Extract the [x, y] coordinate from the center of the cell holding the provided text.  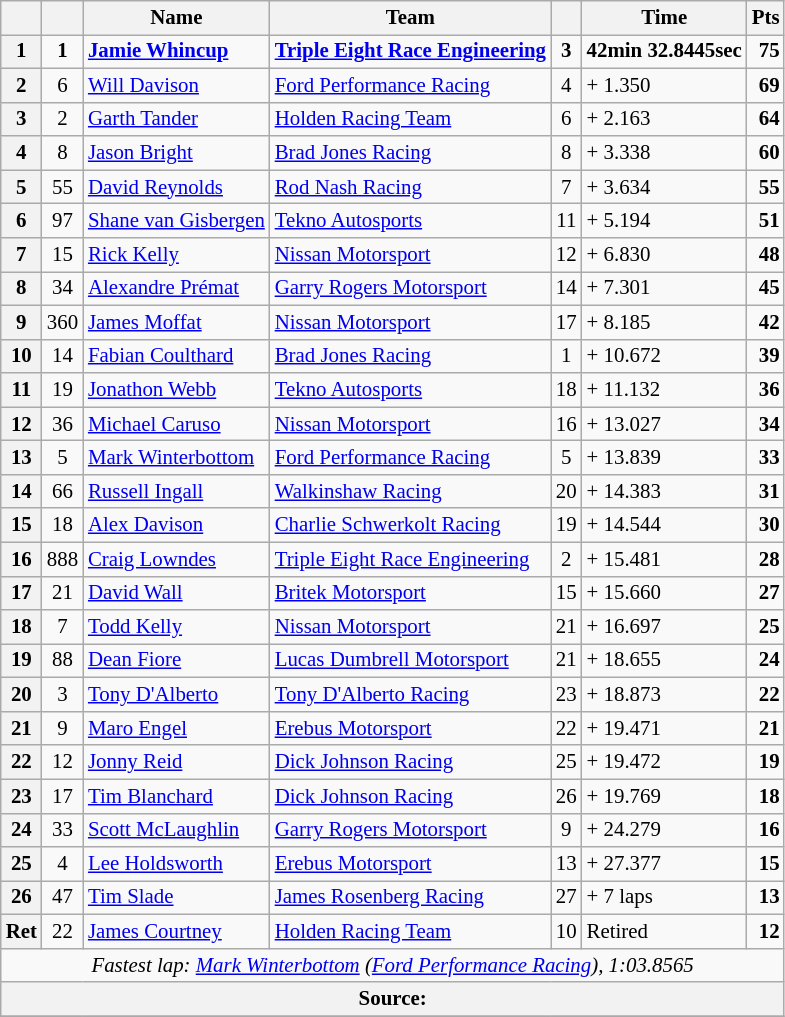
Tony D'Alberto Racing [410, 695]
Will Davison [176, 85]
Shane van Gisbergen [176, 221]
+ 13.839 [664, 458]
Jonny Reid [176, 762]
+ 3.338 [664, 153]
+ 1.350 [664, 85]
360 [62, 322]
Alex Davison [176, 525]
James Moffat [176, 322]
Lucas Dumbrell Motorsport [410, 661]
+ 19.472 [664, 762]
64 [766, 119]
42 [766, 322]
Time [664, 18]
Ret [22, 931]
Retired [664, 931]
Dean Fiore [176, 661]
30 [766, 525]
+ 6.830 [664, 255]
48 [766, 255]
Michael Caruso [176, 424]
Russell Ingall [176, 491]
Fabian Coulthard [176, 356]
47 [62, 898]
Tony D'Alberto [176, 695]
Rod Nash Racing [410, 187]
+ 18.655 [664, 661]
+ 19.769 [664, 796]
Tim Slade [176, 898]
+ 15.481 [664, 559]
Charlie Schwerkolt Racing [410, 525]
69 [766, 85]
James Rosenberg Racing [410, 898]
+ 13.027 [664, 424]
+ 19.471 [664, 728]
+ 18.873 [664, 695]
Britek Motorsport [410, 593]
Todd Kelly [176, 627]
Pts [766, 18]
28 [766, 559]
+ 5.194 [664, 221]
+ 24.279 [664, 830]
+ 14.544 [664, 525]
+ 7 laps [664, 898]
888 [62, 559]
97 [62, 221]
+ 15.660 [664, 593]
Alexandre Prémat [176, 288]
+ 3.634 [664, 187]
Rick Kelly [176, 255]
Name [176, 18]
Lee Holdsworth [176, 864]
+ 27.377 [664, 864]
Jonathon Webb [176, 390]
James Courtney [176, 931]
Scott McLaughlin [176, 830]
Craig Lowndes [176, 559]
+ 16.697 [664, 627]
Mark Winterbottom [176, 458]
Fastest lap: Mark Winterbottom (Ford Performance Racing), 1:03.8565 [393, 965]
Maro Engel [176, 728]
David Wall [176, 593]
+ 10.672 [664, 356]
+ 14.383 [664, 491]
David Reynolds [176, 187]
60 [766, 153]
Tim Blanchard [176, 796]
Jamie Whincup [176, 51]
+ 7.301 [664, 288]
+ 8.185 [664, 322]
Team [410, 18]
+ 11.132 [664, 390]
75 [766, 51]
31 [766, 491]
88 [62, 661]
42min 32.8445sec [664, 51]
Walkinshaw Racing [410, 491]
Jason Bright [176, 153]
Source: [393, 999]
51 [766, 221]
66 [62, 491]
+ 2.163 [664, 119]
Garth Tander [176, 119]
45 [766, 288]
39 [766, 356]
